For the text-containing cell, return its midpoint in (X, Y) coordinate format. 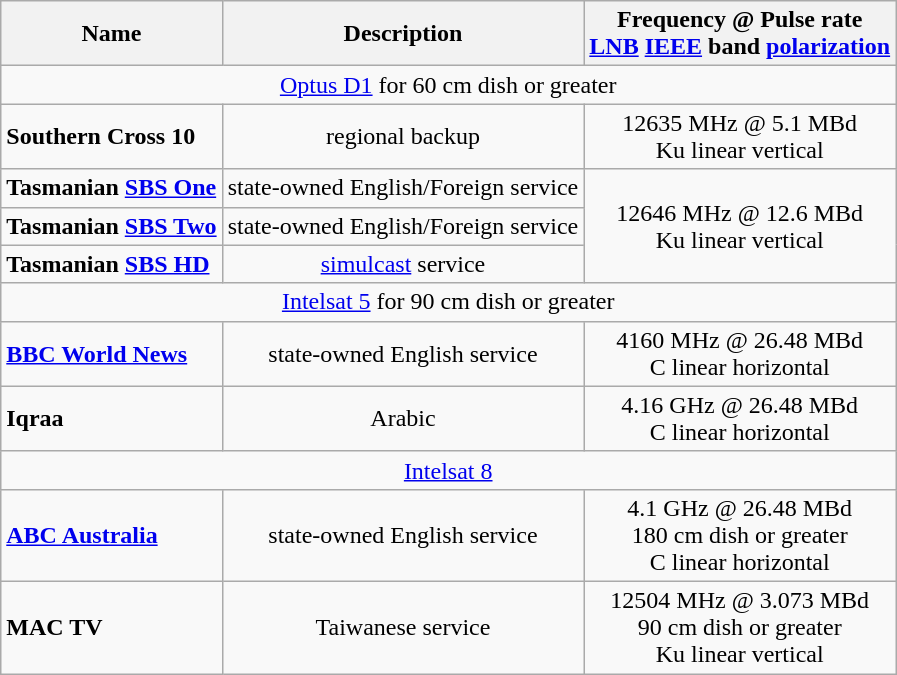
12635 MHz @ 5.1 MBdKu linear vertical (740, 136)
ABC Australia (112, 535)
Description (403, 34)
Intelsat 8 (448, 470)
Iqraa (112, 418)
simulcast service (403, 264)
Tasmanian SBS Two (112, 226)
regional backup (403, 136)
12504 MHz @ 3.073 MBd90 cm dish or greaterKu linear vertical (740, 627)
4160 MHz @ 26.48 MBdC linear horizontal (740, 354)
4.1 GHz @ 26.48 MBd180 cm dish or greaterC linear horizontal (740, 535)
MAC TV (112, 627)
Taiwanese service (403, 627)
Tasmanian SBS One (112, 188)
12646 MHz @ 12.6 MBdKu linear vertical (740, 226)
Southern Cross 10 (112, 136)
BBC World News (112, 354)
4.16 GHz @ 26.48 MBdC linear horizontal (740, 418)
Intelsat 5 for 90 cm dish or greater (448, 302)
Arabic (403, 418)
Tasmanian SBS HD (112, 264)
Frequency @ Pulse rateLNB IEEE band polarization (740, 34)
Name (112, 34)
Optus D1 for 60 cm dish or greater (448, 85)
